Pinpoint the cell where the given text exists, returning its (X, Y) midpoint coordinate. 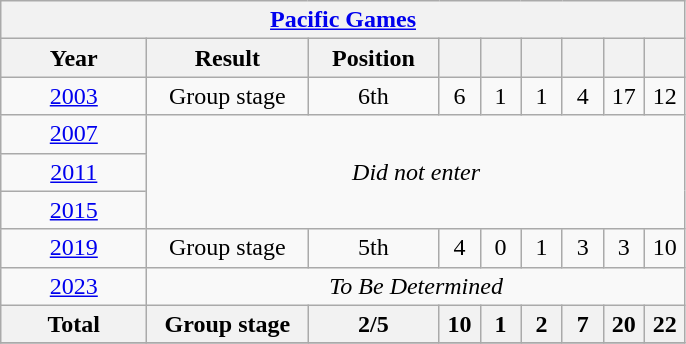
2011 (74, 172)
Position (374, 58)
5th (374, 248)
To Be Determined (416, 286)
7 (582, 324)
0 (500, 248)
Result (228, 58)
17 (624, 96)
6th (374, 96)
2007 (74, 134)
Did not enter (416, 172)
2019 (74, 248)
Pacific Games (344, 20)
2 (542, 324)
2/5 (374, 324)
12 (664, 96)
20 (624, 324)
2023 (74, 286)
22 (664, 324)
Year (74, 58)
6 (460, 96)
2015 (74, 210)
2003 (74, 96)
Total (74, 324)
